From the cell containing the given text, extract its center point as (X, Y) coordinate. 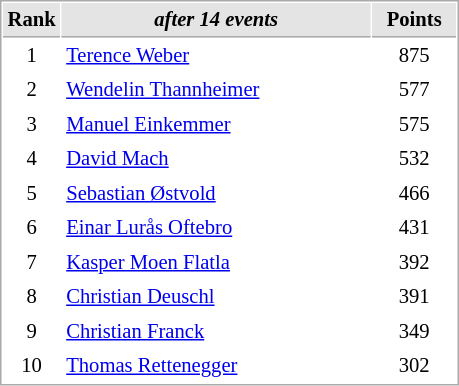
2 (32, 90)
3 (32, 124)
1 (32, 56)
9 (32, 332)
7 (32, 262)
Sebastian Østvold (216, 194)
532 (414, 158)
302 (414, 366)
Wendelin Thannheimer (216, 90)
after 14 events (216, 20)
Christian Franck (216, 332)
Manuel Einkemmer (216, 124)
5 (32, 194)
Points (414, 20)
875 (414, 56)
Kasper Moen Flatla (216, 262)
391 (414, 296)
Christian Deuschl (216, 296)
Terence Weber (216, 56)
431 (414, 228)
David Mach (216, 158)
392 (414, 262)
6 (32, 228)
349 (414, 332)
577 (414, 90)
4 (32, 158)
10 (32, 366)
575 (414, 124)
8 (32, 296)
466 (414, 194)
Einar Lurås Oftebro (216, 228)
Thomas Rettenegger (216, 366)
Rank (32, 20)
